Capture the cell that displays the provided text and extract its (X, Y) central coordinate. 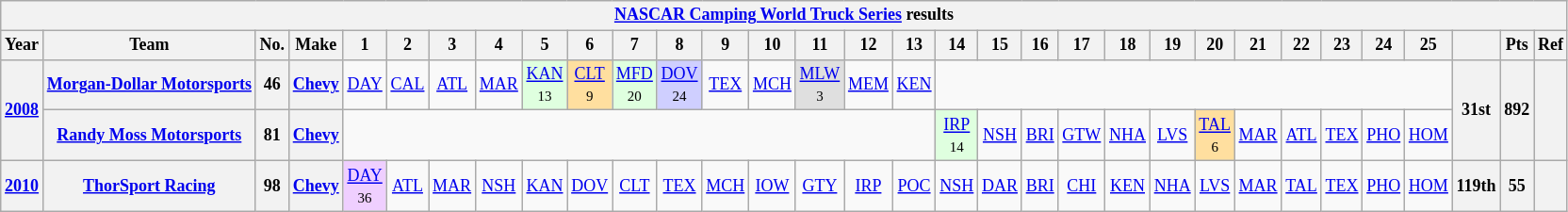
8 (679, 45)
2010 (23, 186)
Morgan-Dollar Motorsports (149, 85)
Randy Moss Motorsports (149, 136)
2 (407, 45)
DAY36 (365, 186)
DOV24 (679, 85)
DOV (590, 186)
19 (1172, 45)
6 (590, 45)
46 (271, 85)
17 (1082, 45)
ThorSport Racing (149, 186)
GTY (820, 186)
CHI (1082, 186)
81 (271, 136)
20 (1215, 45)
TAL6 (1215, 136)
18 (1128, 45)
22 (1301, 45)
119th (1476, 186)
IOW (773, 186)
15 (1001, 45)
11 (820, 45)
MFD20 (635, 85)
Make (316, 45)
Team (149, 45)
Pts (1517, 45)
DAR (1001, 186)
2008 (23, 109)
DAY (365, 85)
25 (1429, 45)
3 (452, 45)
IRP14 (957, 136)
5 (545, 45)
No. (271, 45)
MEM (869, 85)
13 (914, 45)
KAN13 (545, 85)
892 (1517, 109)
IRP (869, 186)
31st (1476, 109)
98 (271, 186)
TAL (1301, 186)
CLT9 (590, 85)
24 (1383, 45)
POC (914, 186)
16 (1040, 45)
MLW3 (820, 85)
21 (1258, 45)
23 (1342, 45)
1 (365, 45)
NASCAR Camping World Truck Series results (784, 15)
14 (957, 45)
4 (498, 45)
Ref (1551, 45)
Year (23, 45)
GTW (1082, 136)
12 (869, 45)
55 (1517, 186)
CAL (407, 85)
KAN (545, 186)
9 (726, 45)
7 (635, 45)
CLT (635, 186)
10 (773, 45)
